Determine the [x, y] coordinate at the center of the cell enclosing the given text.  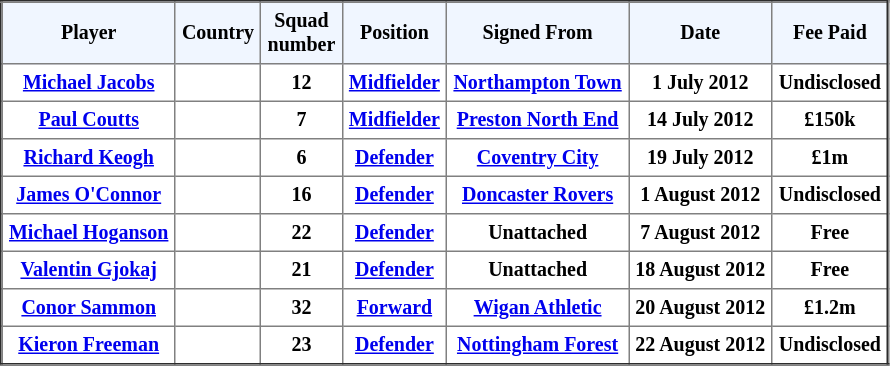
Valentin Gjokaj [89, 270]
Doncaster Rovers [538, 195]
7 [302, 120]
Michael Hoganson [89, 233]
Forward [394, 308]
22 [302, 233]
18 August 2012 [700, 270]
Paul Coutts [89, 120]
Country [218, 33]
16 [302, 195]
22 August 2012 [700, 345]
6 [302, 158]
Kieron Freeman [89, 345]
Squadnumber [302, 33]
20 August 2012 [700, 308]
Northampton Town [538, 83]
Richard Keogh [89, 158]
£1m [830, 158]
James O'Connor [89, 195]
Nottingham Forest [538, 345]
Wigan Athletic [538, 308]
Position [394, 33]
12 [302, 83]
£150k [830, 120]
19 July 2012 [700, 158]
£1.2m [830, 308]
32 [302, 308]
7 August 2012 [700, 233]
Coventry City [538, 158]
1 August 2012 [700, 195]
Date [700, 33]
Signed From [538, 33]
23 [302, 345]
Michael Jacobs [89, 83]
14 July 2012 [700, 120]
Fee Paid [830, 33]
1 July 2012 [700, 83]
Player [89, 33]
21 [302, 270]
Conor Sammon [89, 308]
Preston North End [538, 120]
